Identify which cell holds the provided text, then report its (x, y) central coordinate. 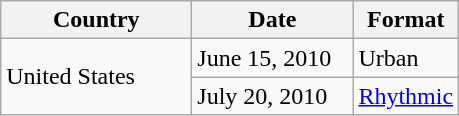
Urban (406, 58)
Date (272, 20)
Rhythmic (406, 96)
United States (96, 77)
Country (96, 20)
Format (406, 20)
June 15, 2010 (272, 58)
July 20, 2010 (272, 96)
